Capture the cell that displays the provided text and extract its [X, Y] central coordinate. 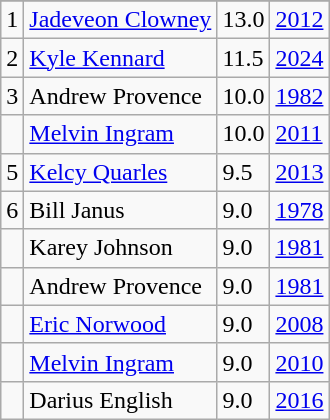
9.5 [244, 172]
1978 [300, 210]
Karey Johnson [120, 248]
2013 [300, 172]
3 [12, 96]
5 [12, 172]
13.0 [244, 20]
2 [12, 58]
1982 [300, 96]
2008 [300, 324]
11.5 [244, 58]
1 [12, 20]
Jadeveon Clowney [120, 20]
Kelcy Quarles [120, 172]
2012 [300, 20]
6 [12, 210]
2024 [300, 58]
2011 [300, 134]
Eric Norwood [120, 324]
Bill Janus [120, 210]
Darius English [120, 400]
Kyle Kennard [120, 58]
2010 [300, 362]
2016 [300, 400]
